Pinpoint the cell where the given text exists, returning its [x, y] midpoint coordinate. 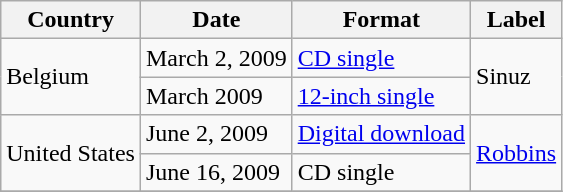
Date [216, 20]
March 2, 2009 [216, 58]
Belgium [71, 77]
June 16, 2009 [216, 172]
Sinuz [516, 77]
Format [381, 20]
Label [516, 20]
United States [71, 153]
Robbins [516, 153]
June 2, 2009 [216, 134]
12-inch single [381, 96]
Country [71, 20]
March 2009 [216, 96]
Digital download [381, 134]
